Search for the cell housing the specified text and yield its [x, y] center coordinate. 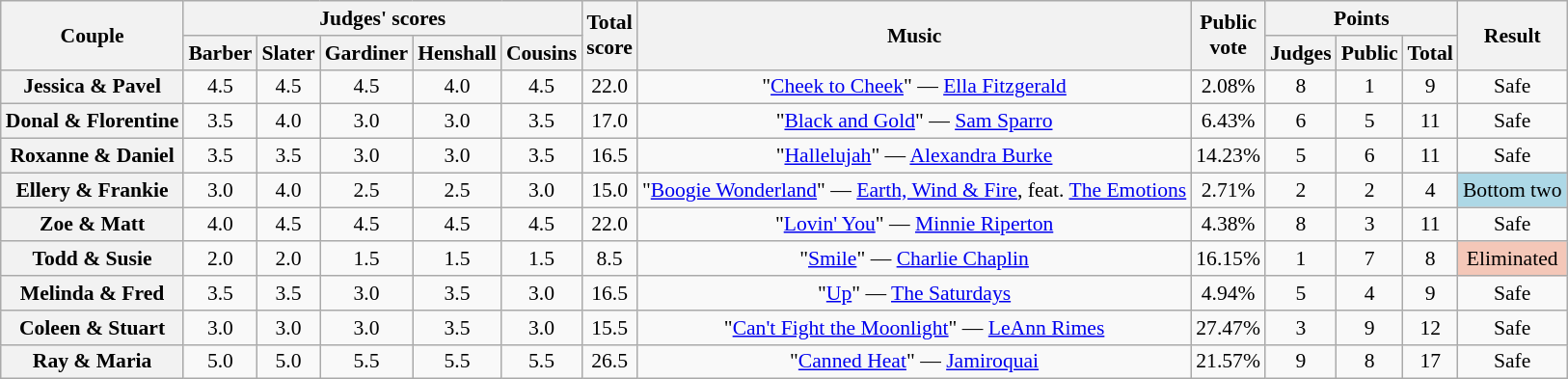
Zoe & Matt [93, 225]
Eliminated [1512, 259]
2.08% [1229, 87]
26.5 [609, 362]
27.47% [1229, 328]
17 [1431, 362]
Donal & Florentine [93, 122]
Jessica & Pavel [93, 87]
Totalscore [609, 35]
Ellery & Frankie [93, 190]
"Can't Fight the Moonlight" — LeAnn Rimes [914, 328]
15.0 [609, 190]
Henshall [457, 53]
Ray & Maria [93, 362]
"Cheek to Cheek" — Ella Fitzgerald [914, 87]
"Black and Gold" — Sam Sparro [914, 122]
Points [1362, 18]
Couple [93, 35]
Cousins [542, 53]
"Smile" — Charlie Chaplin [914, 259]
Total [1431, 53]
Todd & Susie [93, 259]
4.94% [1229, 293]
2.71% [1229, 190]
Public [1369, 53]
"Canned Heat" — Jamiroquai [914, 362]
Gardiner [366, 53]
"Hallelujah" — Alexandra Burke [914, 156]
16.15% [1229, 259]
Result [1512, 35]
"Up" — The Saturdays [914, 293]
7 [1369, 259]
"Boogie Wonderland" — Earth, Wind & Fire, feat. The Emotions [914, 190]
12 [1431, 328]
Music [914, 35]
Barber [220, 53]
"Lovin' You" — Minnie Riperton [914, 225]
8.5 [609, 259]
Melinda & Fred [93, 293]
Slater [287, 53]
14.23% [1229, 156]
Bottom two [1512, 190]
Roxanne & Daniel [93, 156]
6.43% [1229, 122]
15.5 [609, 328]
Judges [1301, 53]
Judges' scores [382, 18]
Coleen & Stuart [93, 328]
21.57% [1229, 362]
17.0 [609, 122]
Publicvote [1229, 35]
4.38% [1229, 225]
